Find where the given text appears and provide that cell's center as (X, Y) coordinate. 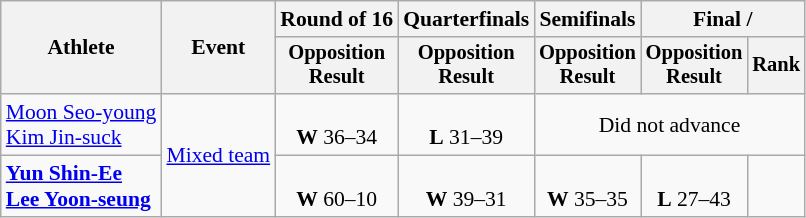
Round of 16 (336, 19)
Yun Shin-EeLee Yoon-seung (82, 186)
W 36–34 (336, 124)
Moon Seo-youngKim Jin-suck (82, 124)
Final / (723, 19)
L 31–39 (466, 124)
W 60–10 (336, 186)
Athlete (82, 48)
L 27–43 (694, 186)
Did not advance (670, 124)
Event (218, 48)
Semifinals (588, 19)
Mixed team (218, 155)
Quarterfinals (466, 19)
W 39–31 (466, 186)
W 35–35 (588, 186)
Rank (776, 66)
